Pinpoint the cell where the given text exists, returning its (x, y) midpoint coordinate. 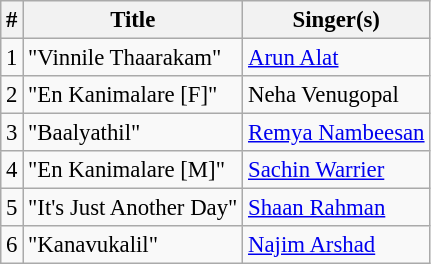
"Baalyathil" (133, 133)
Najim Arshad (336, 245)
2 (12, 95)
"En Kanimalare [F]" (133, 95)
5 (12, 208)
Neha Venugopal (336, 95)
4 (12, 170)
6 (12, 245)
Remya Nambeesan (336, 133)
Title (133, 20)
Shaan Rahman (336, 208)
# (12, 20)
Sachin Warrier (336, 170)
"En Kanimalare [M]" (133, 170)
"Kanavukalil" (133, 245)
"Vinnile Thaarakam" (133, 58)
Singer(s) (336, 20)
Arun Alat (336, 58)
"It's Just Another Day" (133, 208)
3 (12, 133)
1 (12, 58)
